Return the [X, Y] coordinate for the center point of the cell that contains the specified text.  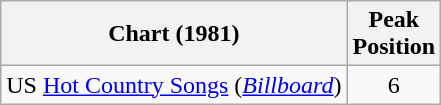
PeakPosition [394, 34]
6 [394, 85]
US Hot Country Songs (Billboard) [174, 85]
Chart (1981) [174, 34]
